Extract the [X, Y] coordinate from the center of the cell holding the provided text.  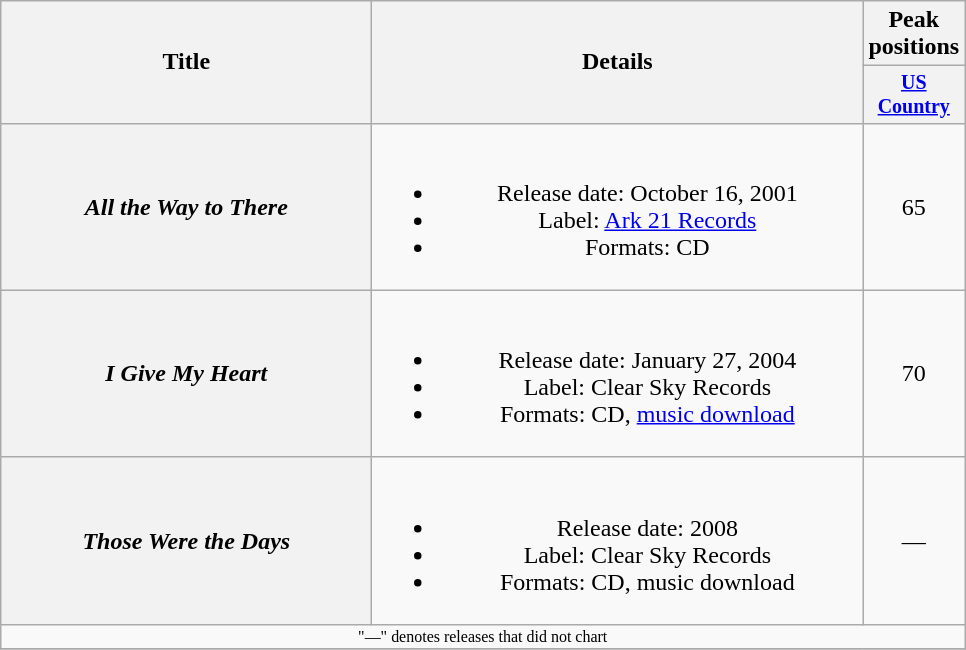
— [914, 540]
70 [914, 374]
US Country [914, 94]
Those Were the Days [186, 540]
All the Way to There [186, 206]
Details [618, 62]
Release date: January 27, 2004Label: Clear Sky RecordsFormats: CD, music download [618, 374]
Release date: October 16, 2001Label: Ark 21 RecordsFormats: CD [618, 206]
Peak positions [914, 34]
Release date: 2008Label: Clear Sky RecordsFormats: CD, music download [618, 540]
"—" denotes releases that did not chart [483, 636]
I Give My Heart [186, 374]
Title [186, 62]
65 [914, 206]
